For the text-containing cell, return its midpoint in (X, Y) coordinate format. 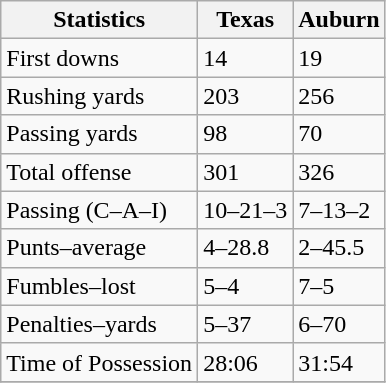
Penalties–yards (100, 324)
5–4 (246, 286)
31:54 (339, 362)
6–70 (339, 324)
28:06 (246, 362)
Punts–average (100, 248)
Texas (246, 20)
7–13–2 (339, 210)
14 (246, 58)
Fumbles–lost (100, 286)
256 (339, 96)
301 (246, 172)
2–45.5 (339, 248)
326 (339, 172)
70 (339, 134)
7–5 (339, 286)
Auburn (339, 20)
5–37 (246, 324)
203 (246, 96)
19 (339, 58)
Statistics (100, 20)
First downs (100, 58)
10–21–3 (246, 210)
Time of Possession (100, 362)
4–28.8 (246, 248)
Total offense (100, 172)
Passing (C–A–I) (100, 210)
Passing yards (100, 134)
Rushing yards (100, 96)
98 (246, 134)
